Provide the (X, Y) coordinate of the cell's center where the given text is located.  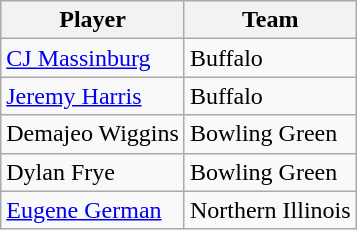
CJ Massinburg (93, 58)
Demajeo Wiggins (93, 134)
Dylan Frye (93, 172)
Eugene German (93, 210)
Player (93, 20)
Team (270, 20)
Jeremy Harris (93, 96)
Northern Illinois (270, 210)
